Output the (X, Y) coordinate of the center of the cell containing the given text.  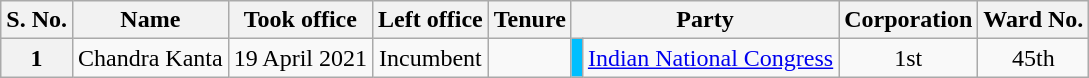
45th (1034, 58)
Corporation (908, 20)
1st (908, 58)
Ward No. (1034, 20)
Incumbent (431, 58)
Left office (431, 20)
Party (704, 20)
Chandra Kanta (150, 58)
Took office (300, 20)
Indian National Congress (710, 58)
S. No. (37, 20)
19 April 2021 (300, 58)
1 (37, 58)
Tenure (530, 20)
Name (150, 20)
